Determine the [x, y] coordinate at the center of the cell enclosing the given text.  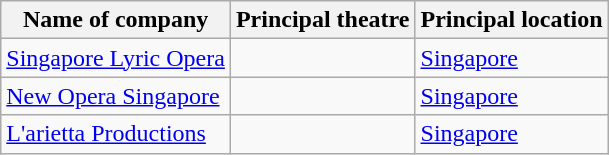
Principal theatre [322, 20]
L'arietta Productions [116, 134]
Name of company [116, 20]
Principal location [512, 20]
New Opera Singapore [116, 96]
Singapore Lyric Opera [116, 58]
